Return the [x, y] coordinate for the center point of the cell that contains the specified text.  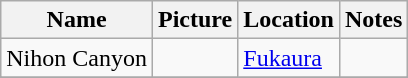
Name [77, 20]
Notes [373, 20]
Picture [194, 20]
Location [289, 20]
Fukaura [289, 58]
Nihon Canyon [77, 58]
